Detect which cell encompasses the target text, then output its (X, Y) center coordinate. 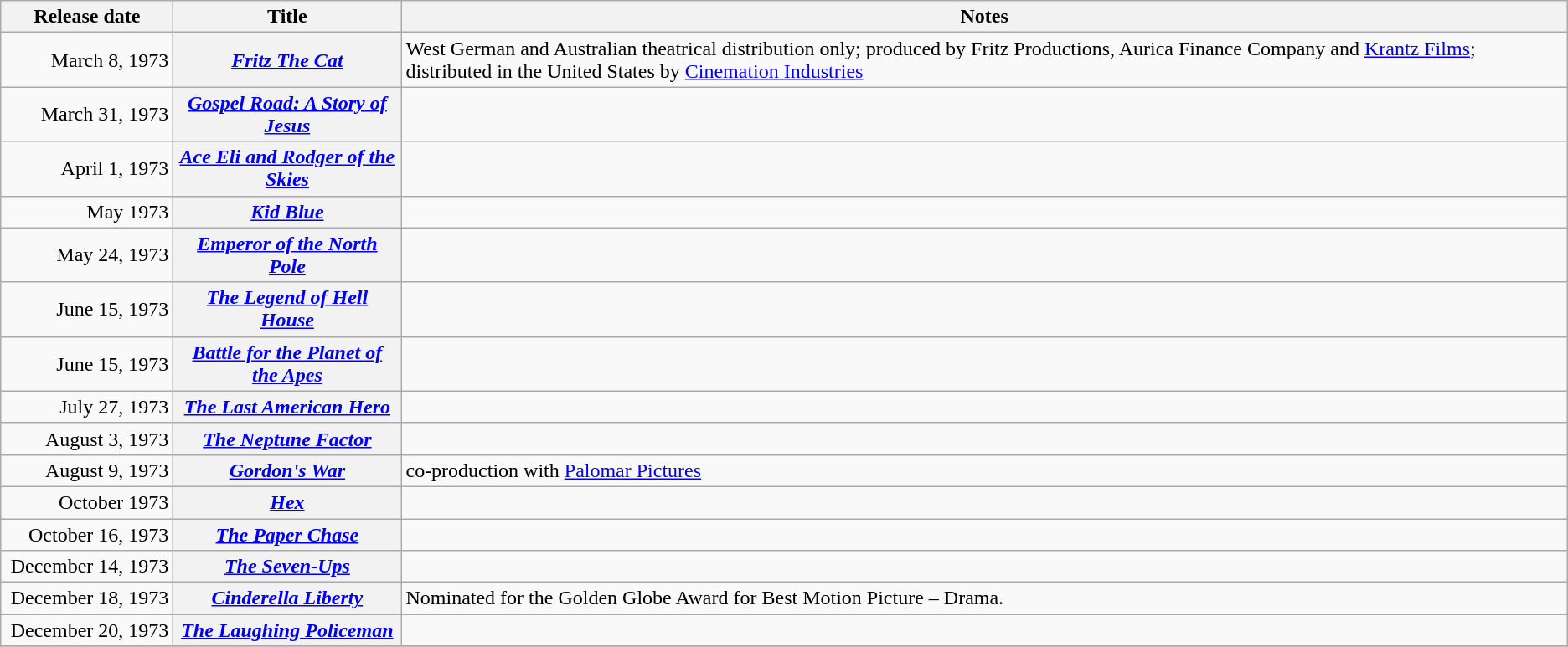
The Neptune Factor (287, 439)
Emperor of the North Pole (287, 254)
April 1, 1973 (87, 169)
The Paper Chase (287, 535)
The Seven-Ups (287, 567)
The Laughing Policeman (287, 630)
December 14, 1973 (87, 567)
October 16, 1973 (87, 535)
Fritz The Cat (287, 60)
co-production with Palomar Pictures (984, 470)
August 3, 1973 (87, 439)
Notes (984, 17)
Kid Blue (287, 212)
December 18, 1973 (87, 598)
Ace Eli and Rodger of the Skies (287, 169)
July 27, 1973 (87, 407)
Nominated for the Golden Globe Award for Best Motion Picture – Drama. (984, 598)
Gordon's War (287, 470)
Gospel Road: A Story of Jesus (287, 114)
August 9, 1973 (87, 470)
The Last American Hero (287, 407)
May 24, 1973 (87, 254)
Title (287, 17)
The Legend of Hell House (287, 310)
May 1973 (87, 212)
October 1973 (87, 502)
Release date (87, 17)
March 8, 1973 (87, 60)
Hex (287, 502)
Cinderella Liberty (287, 598)
March 31, 1973 (87, 114)
Battle for the Planet of the Apes (287, 363)
December 20, 1973 (87, 630)
